Find where the given text appears and provide that cell's center as (x, y) coordinate. 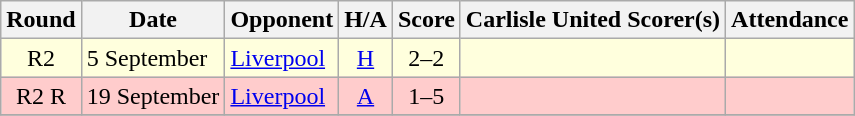
A (366, 96)
R2 (41, 58)
2–2 (426, 58)
R2 R (41, 96)
5 September (153, 58)
Round (41, 20)
Score (426, 20)
Date (153, 20)
Attendance (790, 20)
1–5 (426, 96)
H (366, 58)
19 September (153, 96)
Opponent (282, 20)
Carlisle United Scorer(s) (592, 20)
H/A (366, 20)
